For the text-containing cell, return its midpoint in (X, Y) coordinate format. 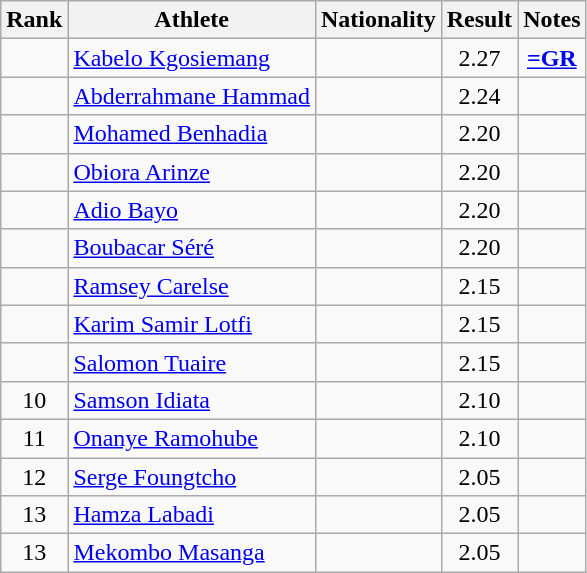
Mohamed Benhadia (192, 134)
Abderrahmane Hammad (192, 96)
Rank (34, 20)
Obiora Arinze (192, 172)
Serge Foungtcho (192, 477)
=GR (552, 58)
Athlete (192, 20)
Hamza Labadi (192, 515)
Kabelo Kgosiemang (192, 58)
12 (34, 477)
Boubacar Séré (192, 248)
2.24 (479, 96)
Karim Samir Lotfi (192, 324)
Notes (552, 20)
11 (34, 438)
Onanye Ramohube (192, 438)
Mekombo Masanga (192, 553)
Samson Idiata (192, 400)
Result (479, 20)
Adio Bayo (192, 210)
Nationality (378, 20)
Ramsey Carelse (192, 286)
2.27 (479, 58)
10 (34, 400)
Salomon Tuaire (192, 362)
